Pinpoint the cell where the given text exists, returning its [X, Y] midpoint coordinate. 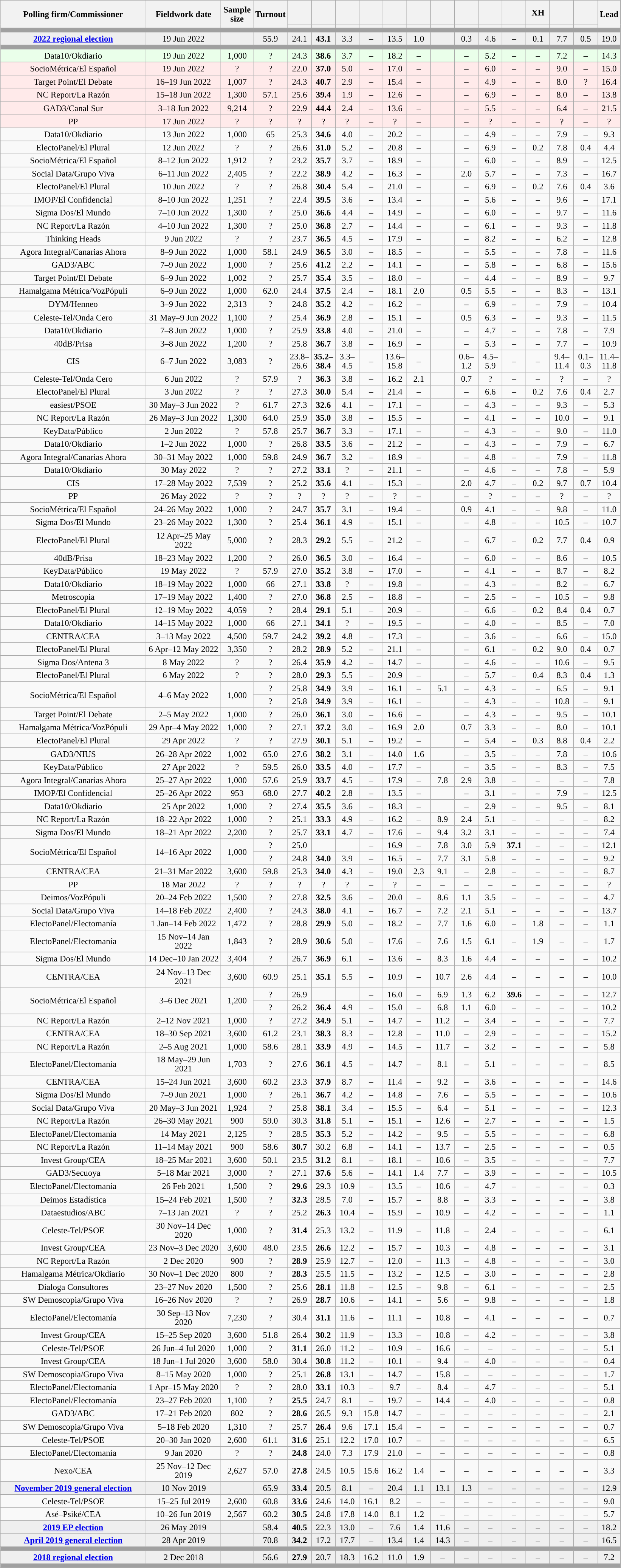
58.1 [271, 252]
29.1 [324, 610]
41.2 [324, 265]
18–22 Apr 2022 [183, 819]
43.1 [324, 39]
1,400 [237, 597]
61.7 [271, 405]
8–9 Jun 2022 [183, 252]
Dialoga Consultores [73, 1287]
12.0 [395, 1261]
35.9 [324, 662]
20.2 [395, 135]
39.6 [514, 994]
28.7 [324, 1300]
26.3 [324, 1212]
1,843 [237, 942]
6.3 [491, 317]
40.5 [299, 1528]
28 Apr 2019 [183, 1540]
36.3 [324, 379]
2,400 [237, 911]
19.5 [395, 623]
20–24 Feb 2022 [183, 898]
13 Jun 2022 [183, 135]
39.5 [324, 200]
57.6 [271, 780]
18–19 May 2022 [183, 584]
24.2 [299, 636]
59.0 [271, 1121]
5–18 Feb 2020 [183, 1427]
19.2 [395, 741]
1,251 [237, 200]
13.8 [609, 95]
12–19 May 2022 [183, 610]
24.4 [299, 291]
7.4 [609, 832]
Metroscopia [73, 597]
18–21 Apr 2022 [183, 832]
60.9 [271, 977]
1.2 [419, 1514]
62.0 [271, 291]
30.8 [324, 1361]
24.0 [324, 1453]
9 Jan 2020 [183, 1453]
7–10 Jun 2022 [183, 212]
24–26 May 2022 [183, 509]
28.8 [299, 924]
4.5–5.9 [491, 361]
26.1 [299, 1094]
31.0 [324, 147]
easiest/PSOE [73, 405]
Asé–Psiké/CEA [73, 1514]
31.4 [299, 1230]
12 Apr–25 May 2022 [183, 540]
0.1 [538, 39]
3,083 [237, 361]
3,404 [237, 959]
26–28 Apr 2022 [183, 754]
58.4 [271, 1528]
13.3 [395, 1336]
34.6 [324, 135]
20.0 [395, 898]
28.4 [299, 610]
37.6 [324, 1173]
GAD3/Secuoya [73, 1173]
30.5 [299, 1514]
33.4 [299, 1488]
20.8 [395, 147]
18–23 May 2022 [183, 558]
50.1 [271, 1160]
14.2 [395, 1134]
11.4 [395, 1082]
21.4 [395, 392]
33.6 [299, 1501]
11.3 [442, 1261]
6 Jun 2022 [183, 379]
3–8 Jun 2022 [183, 343]
35.2–38.4 [324, 361]
GAD3/NIUS [73, 754]
24 Nov–13 Dec 2021 [183, 977]
36.4 [324, 1008]
26.2 [299, 1008]
33.9 [324, 1047]
18.8 [395, 597]
4–10 Jun 2022 [183, 226]
15 Nov–14 Jan 2022 [183, 942]
40.7 [324, 82]
0.6–1.2 [466, 361]
38.2 [324, 754]
38.0 [324, 911]
Dataestudios/ABC [73, 1212]
58.0 [271, 1361]
7–13 Jan 2021 [183, 1212]
35.5 [324, 806]
30.7 [299, 1147]
13.6–15.8 [395, 361]
59.7 [271, 636]
40.2 [324, 793]
2,313 [237, 305]
19 May 2022 [183, 571]
26 Feb 2021 [183, 1187]
15–24 Feb 2021 [183, 1200]
17.8 [347, 1514]
10 Jun 2022 [183, 187]
1.0 [419, 39]
33.3 [324, 819]
29.9 [324, 924]
25 Apr 2022 [183, 806]
9 Jun 2022 [183, 239]
15–18 Jun 2022 [183, 95]
30 Sep–13 Nov 2020 [183, 1317]
4–6 May 2022 [183, 695]
24.6 [324, 1501]
14–18 Feb 2022 [183, 911]
30–31 May 2022 [183, 457]
Sigma Dos/Antena 3 [73, 662]
26.7 [299, 959]
16.3 [395, 174]
20–30 Jan 2020 [183, 1440]
33.7 [324, 780]
16–19 Jun 2022 [183, 82]
953 [237, 793]
3–6 Dec 2021 [183, 1001]
18 Mar 2022 [183, 884]
61.1 [271, 1440]
6–7 Jun 2022 [183, 361]
32.3 [299, 1200]
2019 EP election [73, 1528]
11–14 May 2021 [183, 1147]
28.2 [299, 649]
26 May 2022 [183, 497]
13.0 [347, 1528]
1–2 Jun 2022 [183, 444]
38.1 [324, 1108]
30.1 [324, 741]
3,000 [237, 1173]
14.8 [395, 1094]
29 Apr–4 May 2022 [183, 728]
25–27 Apr 2022 [183, 780]
7,539 [237, 483]
12.9 [609, 1488]
26 May–3 Jun 2022 [183, 418]
16.0 [395, 994]
14–16 Apr 2022 [183, 852]
14.9 [395, 212]
4,500 [237, 636]
7–8 Jun 2022 [183, 330]
25 Nov–12 Dec 2019 [183, 1470]
15–25 Jul 2019 [183, 1501]
Sample size [237, 14]
2 Jun 2022 [183, 431]
15–24 Jun 2021 [183, 1082]
18–30 Sep 2021 [183, 1033]
2,125 [237, 1134]
37.9 [324, 1082]
12.3 [609, 1108]
57.1 [271, 95]
4,059 [237, 610]
29.6 [299, 1187]
27.4 [299, 806]
6 May 2022 [183, 676]
2 Dec 2020 [183, 1261]
Deimos Estadística [73, 1200]
17.3 [395, 636]
31 May–9 Jun 2022 [183, 317]
1,310 [237, 1427]
11.4–11.8 [609, 361]
31.8 [324, 1121]
39.4 [324, 95]
3–18 Jun 2022 [183, 108]
65.9 [271, 1488]
14 May 2021 [183, 1134]
17–19 May 2022 [183, 597]
37.5 [324, 291]
44.4 [324, 108]
19.4 [395, 509]
9.4–11.4 [562, 361]
57.8 [271, 431]
22.4 [299, 200]
14–15 May 2022 [183, 623]
2 Dec 2018 [183, 1558]
26.5 [324, 1413]
7–9 Jun 2022 [183, 265]
35.1 [324, 977]
17 Jun 2022 [183, 121]
3.3–4.5 [347, 361]
65 [271, 135]
23.1 [299, 1033]
7.5 [609, 767]
35.0 [324, 418]
6–11 Jun 2022 [183, 174]
70.8 [271, 1540]
22.9 [299, 108]
2,567 [237, 1514]
48.0 [271, 1248]
17.2 [324, 1540]
12.1 [609, 845]
38.9 [324, 174]
68.0 [271, 793]
17–21 Feb 2020 [183, 1413]
6 Apr–12 May 2022 [183, 649]
DYM/Henneo [73, 305]
9,214 [237, 108]
1 Jan–14 Feb 2022 [183, 924]
12 Jun 2022 [183, 147]
3–13 May 2022 [183, 636]
38.3 [324, 1033]
XH [538, 12]
8 May 2022 [183, 662]
3,350 [237, 649]
18–25 Mar 2021 [183, 1160]
38.6 [324, 56]
35.4 [324, 278]
18 Jun–1 Jul 2020 [183, 1361]
61.2 [271, 1033]
60.8 [271, 1501]
10–26 Jun 2019 [183, 1514]
22.3 [324, 1528]
57.0 [271, 1470]
23–27 Nov 2020 [183, 1287]
20.5 [324, 1488]
2022 regional election [73, 39]
24.5 [324, 1470]
17–28 May 2022 [183, 483]
65.0 [271, 754]
31.6 [299, 1440]
8–10 Jun 2022 [183, 200]
Hamalgama Métrica/Okdiario [73, 1274]
23.8–26.6 [299, 361]
Fieldwork date [183, 14]
22.2 [299, 174]
20 May–3 Jun 2021 [183, 1108]
1,703 [237, 1064]
30.6 [324, 942]
27 Apr 2022 [183, 767]
802 [237, 1413]
35.6 [324, 483]
Polling firm/Commissioner [73, 14]
32.6 [324, 405]
34.2 [299, 1540]
November 2019 general election [73, 1488]
14.6 [609, 1082]
1,912 [237, 160]
19.7 [395, 1401]
7,230 [237, 1317]
Lead [609, 14]
30.3 [299, 1121]
37.0 [324, 69]
27.7 [299, 793]
11.7 [442, 1047]
April 2019 general election [73, 1540]
23.3 [299, 1082]
39.2 [324, 636]
Nexo/CEA [73, 1470]
25–26 Apr 2022 [183, 793]
30 May 2022 [183, 470]
2,200 [237, 832]
1,007 [237, 82]
1,472 [237, 924]
8–15 May 2020 [183, 1374]
14.5 [395, 1047]
23.7 [299, 239]
3–9 Jun 2022 [183, 305]
26 Jun–4 Jul 2020 [183, 1348]
29.2 [324, 540]
5,000 [237, 540]
10 Nov 2019 [183, 1488]
GAD3/Canal Sur [73, 108]
2.3 [419, 871]
0.1–0.3 [586, 361]
31.2 [324, 1160]
22.0 [299, 69]
26 May 2019 [183, 1528]
18 May–29 Jun 2021 [183, 1064]
30 Nov–14 Dec 2020 [183, 1230]
16–26 Nov 2020 [183, 1300]
19.8 [395, 584]
15–25 Sep 2020 [183, 1336]
18.5 [395, 252]
2,405 [237, 174]
11.1 [395, 1317]
21.5 [609, 108]
20.4 [395, 1488]
15.9 [395, 1212]
1,924 [237, 1108]
18.0 [395, 278]
30 May–3 Jun 2022 [183, 405]
29 Apr 2022 [183, 741]
55.9 [271, 39]
2–5 Aug 2021 [183, 1047]
7–9 Jun 2021 [183, 1094]
23.2 [299, 160]
Deimos/VozPópuli [73, 898]
30.0 [324, 392]
30 Nov–1 Dec 2020 [183, 1274]
26–30 May 2021 [183, 1121]
32.5 [324, 898]
5–18 Mar 2021 [183, 1173]
23–27 Feb 2020 [183, 1401]
56.6 [271, 1558]
2–12 Nov 2021 [183, 1020]
23–26 May 2022 [183, 522]
Thinking Heads [73, 239]
15.2 [609, 1033]
21–31 Mar 2022 [183, 871]
23 Nov–3 Dec 2020 [183, 1248]
2–5 May 2022 [183, 714]
2,627 [237, 1470]
64.0 [271, 418]
15.3 [395, 483]
51.8 [271, 1336]
3 Jun 2022 [183, 392]
59.5 [271, 767]
37.2 [324, 728]
20.7 [324, 1558]
34.1 [324, 623]
14 Dec–10 Jan 2022 [183, 959]
35.3 [324, 1134]
8–12 Jun 2022 [183, 160]
Turnout [271, 14]
28.6 [299, 1413]
1 Apr–15 May 2020 [183, 1388]
36.6 [324, 212]
800 [237, 1274]
2.6 [466, 977]
37.1 [514, 845]
24.1 [299, 39]
2018 regional election [73, 1558]
